Provide the [X, Y] coordinate of the cell's center where the given text is located.  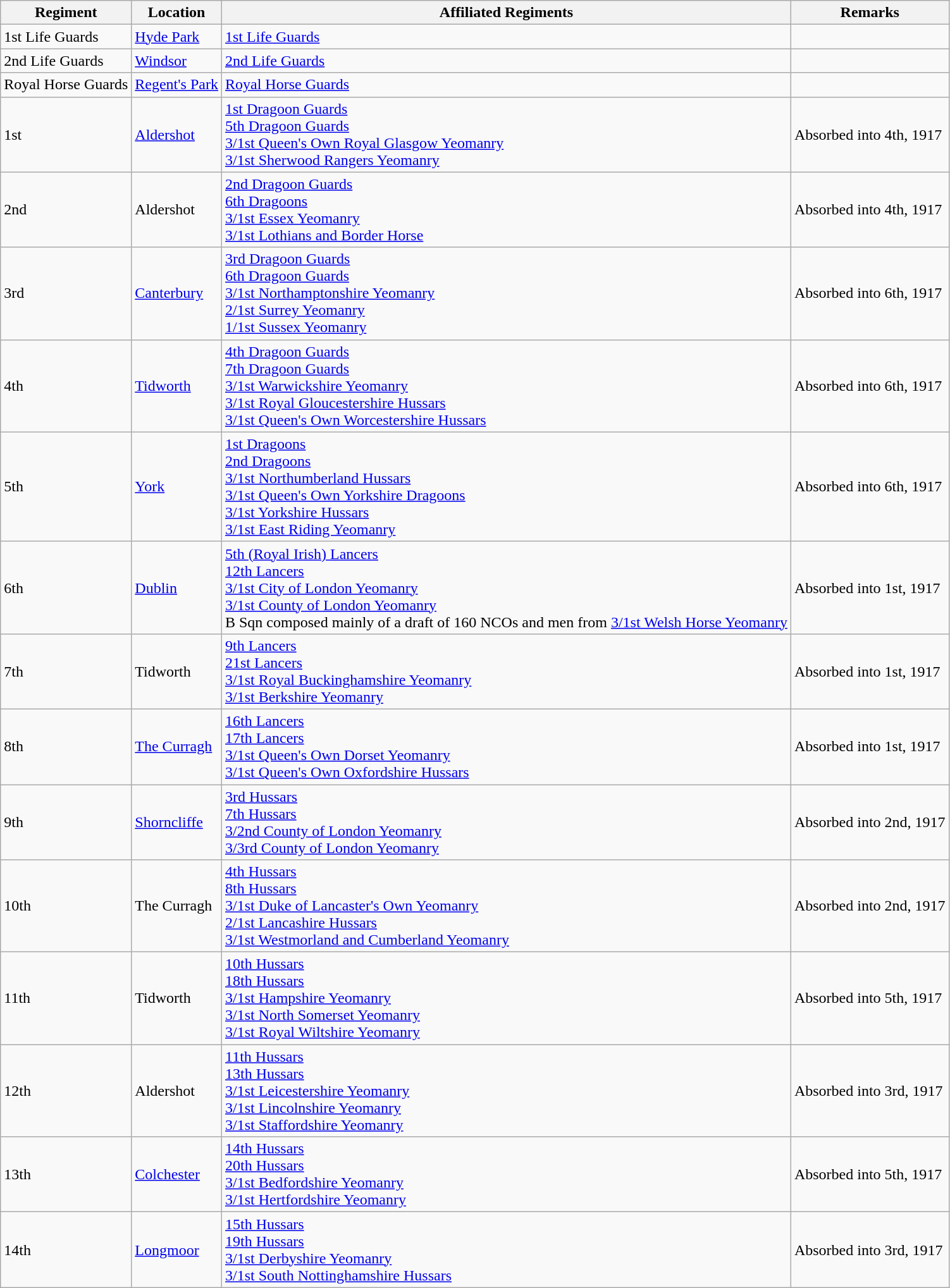
Remarks [870, 13]
2nd [66, 210]
Location [177, 13]
3rd Dragoon Guards6th Dragoon Guards3/1st Northamptonshire Yeomanry2/1st Surrey Yeomanry1/1st Sussex Yeomanry [506, 293]
4th [66, 386]
9th [66, 822]
1st Dragoons2nd Dragoons3/1st Northumberland Hussars3/1st Queen's Own Yorkshire Dragoons3/1st Yorkshire Hussars3/1st East Riding Yeomanry [506, 487]
Shorncliffe [177, 822]
4th Dragoon Guards7th Dragoon Guards3/1st Warwickshire Yeomanry3/1st Royal Gloucestershire Hussars3/1st Queen's Own Worcestershire Hussars [506, 386]
7th [66, 672]
Regiment [66, 13]
14th [66, 1249]
8th [66, 746]
4th Hussars8th Hussars3/1st Duke of Lancaster's Own Yeomanry2/1st Lancashire Hussars3/1st Westmorland and Cumberland Yeomanry [506, 906]
1st [66, 134]
Colchester [177, 1175]
Regent's Park [177, 85]
12th [66, 1091]
York [177, 487]
Affiliated Regiments [506, 13]
Hyde Park [177, 37]
Dublin [177, 587]
11th [66, 998]
6th [66, 587]
1st Dragoon Guards5th Dragoon Guards3/1st Queen's Own Royal Glasgow Yeomanry3/1st Sherwood Rangers Yeomanry [506, 134]
11th Hussars13th Hussars3/1st Leicestershire Yeomanry3/1st Lincolnshire Yeomanry3/1st Staffordshire Yeomanry [506, 1091]
13th [66, 1175]
3rd Hussars7th Hussars3/2nd County of London Yeomanry3/3rd County of London Yeomanry [506, 822]
2nd Dragoon Guards6th Dragoons3/1st Essex Yeomanry3/1st Lothians and Border Horse [506, 210]
Longmoor [177, 1249]
Canterbury [177, 293]
10th [66, 906]
10th Hussars18th Hussars3/1st Hampshire Yeomanry3/1st North Somerset Yeomanry3/1st Royal Wiltshire Yeomanry [506, 998]
5th [66, 487]
14th Hussars20th Hussars3/1st Bedfordshire Yeomanry3/1st Hertfordshire Yeomanry [506, 1175]
16th Lancers17th Lancers3/1st Queen's Own Dorset Yeomanry3/1st Queen's Own Oxfordshire Hussars [506, 746]
Windsor [177, 61]
15th Hussars19th Hussars3/1st Derbyshire Yeomanry3/1st South Nottinghamshire Hussars [506, 1249]
9th Lancers21st Lancers3/1st Royal Buckinghamshire Yeomanry3/1st Berkshire Yeomanry [506, 672]
3rd [66, 293]
